Detect which cell encompasses the target text, then output its (x, y) center coordinate. 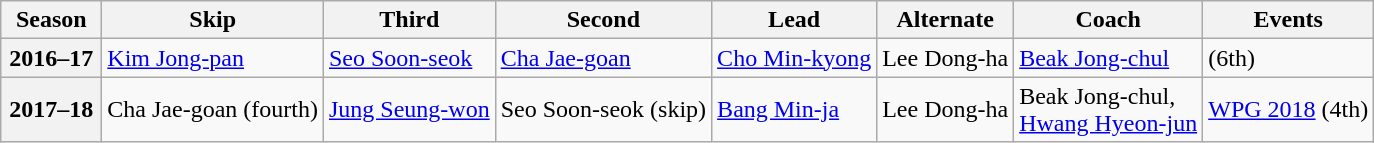
2017–18 (52, 110)
Events (1288, 20)
Skip (213, 20)
Alternate (946, 20)
Second (603, 20)
Jung Seung-won (409, 110)
Cha Jae-goan (603, 58)
Seo Soon-seok (409, 58)
2016–17 (52, 58)
Bang Min-ja (794, 110)
Season (52, 20)
Cho Min-kyong (794, 58)
Kim Jong-pan (213, 58)
(6th) (1288, 58)
WPG 2018 (4th) (1288, 110)
Beak Jong-chul,Hwang Hyeon-jun (1108, 110)
Beak Jong-chul (1108, 58)
Coach (1108, 20)
Lead (794, 20)
Third (409, 20)
Cha Jae-goan (fourth) (213, 110)
Seo Soon-seok (skip) (603, 110)
